For the text-containing cell, return its midpoint in (X, Y) coordinate format. 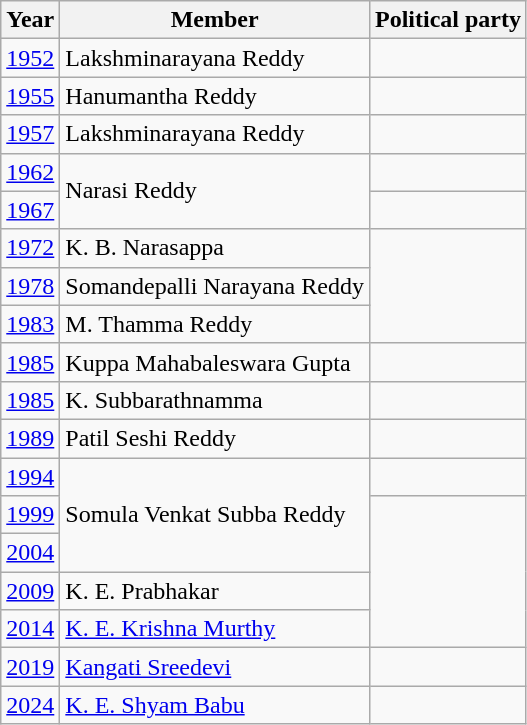
Political party (448, 20)
1978 (30, 286)
K. Subbarathnamma (215, 400)
1972 (30, 248)
1983 (30, 324)
Somandepalli Narayana Reddy (215, 286)
Somula Venkat Subba Reddy (215, 515)
1967 (30, 210)
1952 (30, 58)
2009 (30, 591)
1989 (30, 438)
1999 (30, 515)
K. E. Prabhakar (215, 591)
2019 (30, 667)
2014 (30, 629)
1955 (30, 96)
M. Thamma Reddy (215, 324)
Kangati Sreedevi (215, 667)
Hanumantha Reddy (215, 96)
Patil Seshi Reddy (215, 438)
2004 (30, 553)
1994 (30, 477)
K. B. Narasappa (215, 248)
2024 (30, 705)
Member (215, 20)
Narasi Reddy (215, 191)
Year (30, 20)
1957 (30, 134)
K. E. Shyam Babu (215, 705)
K. E. Krishna Murthy (215, 629)
1962 (30, 172)
Kuppa Mahabaleswara Gupta (215, 362)
